Locate the cell with the specified text and output its [x, y] center coordinate. 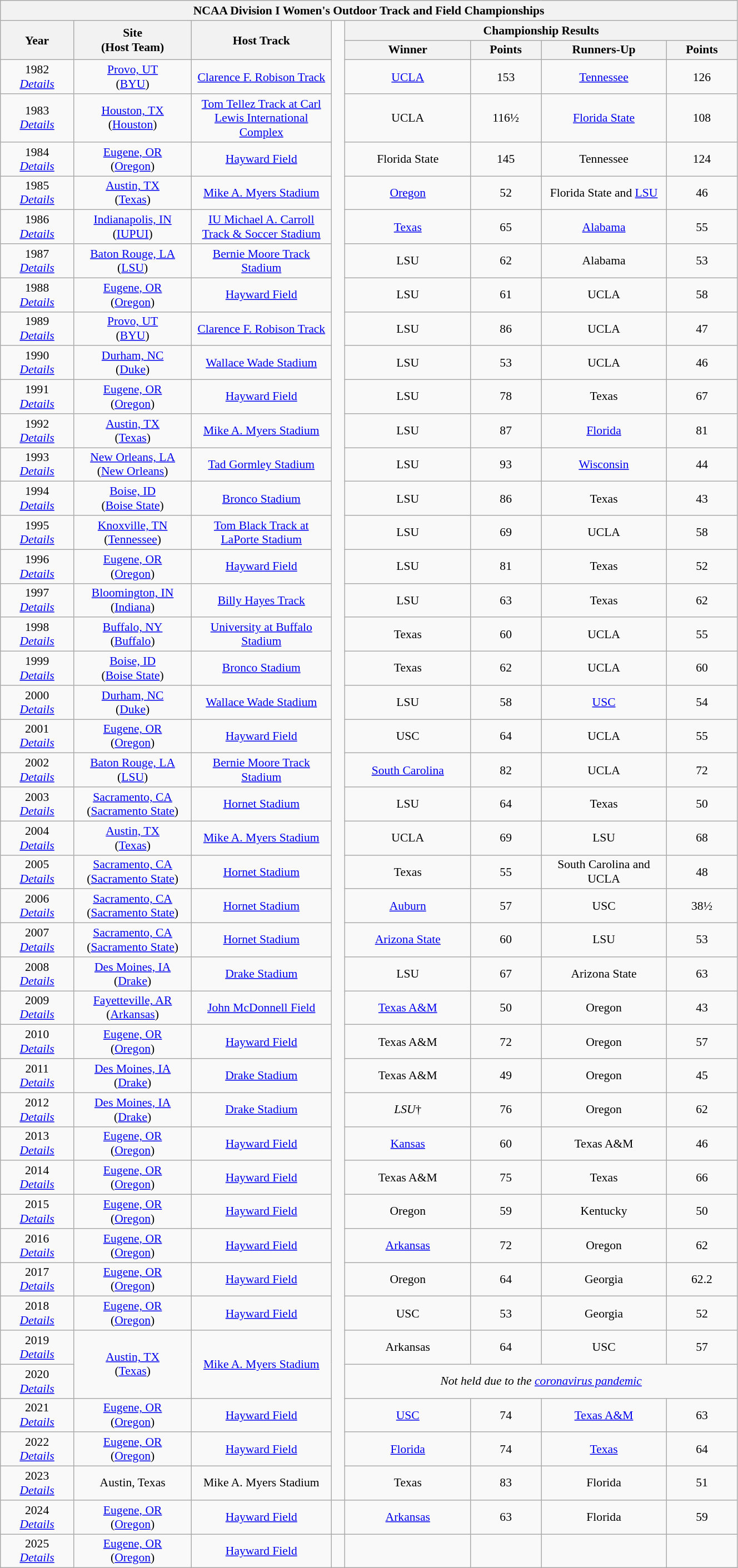
124 [701, 159]
1984 Details [37, 159]
2013 Details [37, 1143]
82 [506, 770]
2005 Details [37, 872]
1989 Details [37, 329]
2009 Details [37, 1008]
61 [506, 294]
Indianapolis, IN(IUPUI) [132, 227]
Austin, Texas [132, 1483]
68 [701, 838]
44 [701, 464]
1987 Details [37, 261]
South Carolina [408, 770]
1993 Details [37, 464]
2004 Details [37, 838]
75 [506, 1178]
2006 Details [37, 906]
1992 Details [37, 431]
116½ [506, 118]
2002 Details [37, 770]
2014 Details [37, 1178]
38½ [701, 906]
Tad Gormley Stadium [261, 464]
Tom Black Track at LaPorte Stadium [261, 532]
John McDonnell Field [261, 1008]
Runners-Up [604, 50]
45 [701, 1075]
1990 Details [37, 363]
1983 Details [37, 118]
Knoxville, TN(Tennessee) [132, 532]
New Orleans, LA(New Orleans) [132, 464]
66 [701, 1178]
62.2 [701, 1280]
Florida State and LSU [604, 193]
108 [701, 118]
65 [506, 227]
2015 Details [37, 1212]
1985 Details [37, 193]
2019 Details [37, 1347]
1982 Details [37, 77]
83 [506, 1483]
78 [506, 397]
Buffalo, NY(Buffalo) [132, 634]
1997 Details [37, 600]
Winner [408, 50]
2018 Details [37, 1313]
2003 Details [37, 804]
Site(Host Team) [132, 40]
1994 Details [37, 499]
2001 Details [37, 737]
2024Details [37, 1517]
1995 Details [37, 532]
145 [506, 159]
2017 Details [37, 1280]
48 [701, 872]
2025Details [37, 1551]
2021 Details [37, 1415]
2012 Details [37, 1110]
Wisconsin [604, 464]
87 [506, 431]
2011 Details [37, 1075]
Houston, TX(Houston) [132, 118]
Kentucky [604, 1212]
Kansas [408, 1143]
IU Michael A. Carroll Track & Soccer Stadium [261, 227]
76 [506, 1110]
1996 Details [37, 567]
Not held due to the coronavirus pandemic [541, 1381]
Championship Results [541, 31]
93 [506, 464]
1991 Details [37, 397]
Bloomington, IN(Indiana) [132, 600]
South Carolina and UCLA [604, 872]
2008 Details [37, 974]
1999 Details [37, 669]
2016 Details [37, 1245]
Tom Tellez Track at Carl Lewis International Complex [261, 118]
Host Track [261, 40]
2023Details [37, 1483]
Auburn [408, 906]
153 [506, 77]
Fayetteville, AR(Arkansas) [132, 1008]
47 [701, 329]
49 [506, 1075]
2007 Details [37, 940]
54 [701, 702]
126 [701, 77]
Billy Hayes Track [261, 600]
Year [37, 40]
2020 Details [37, 1381]
NCAA Division I Women's Outdoor Track and Field Championships [369, 11]
2010 Details [37, 1042]
1986 Details [37, 227]
51 [701, 1483]
2022 Details [37, 1450]
1988 Details [37, 294]
1998 Details [37, 634]
University at Buffalo Stadium [261, 634]
2000 Details [37, 702]
LSU† [408, 1110]
